Determine the (x, y) coordinate at the center of the cell enclosing the given text.  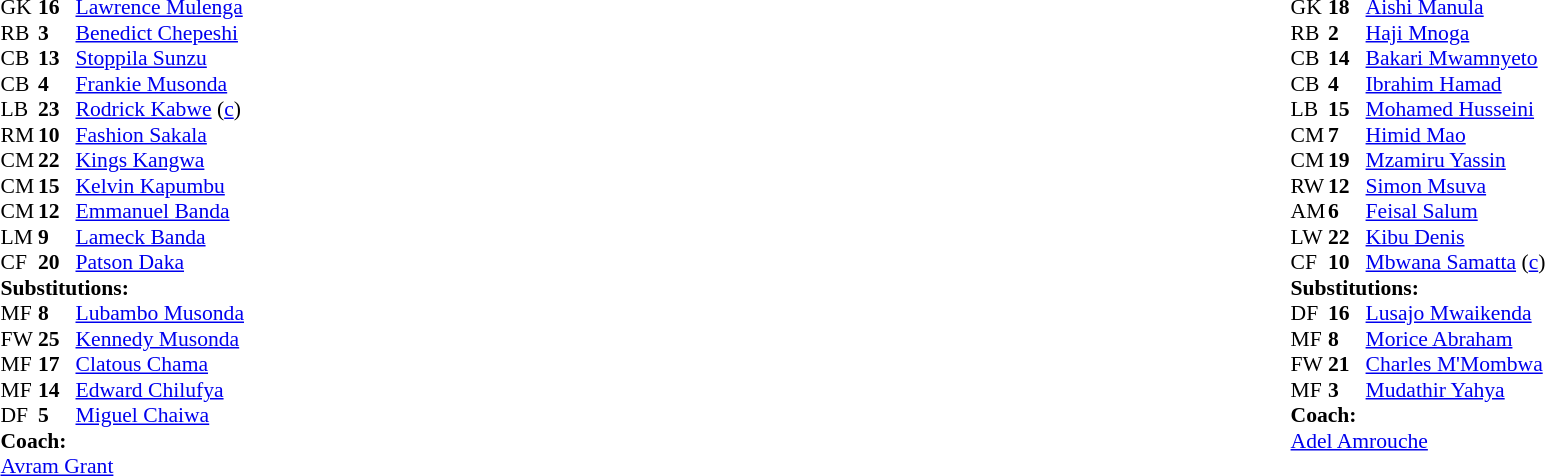
RW (1310, 186)
LM (19, 237)
Fashion Sakala (160, 135)
6 (1347, 211)
Miguel Chaiwa (160, 415)
LW (1310, 237)
21 (1347, 365)
2 (1347, 33)
7 (1347, 135)
Clatous Chama (160, 365)
Kelvin Kapumbu (160, 186)
Stoppila Sunzu (160, 59)
20 (57, 263)
9 (57, 237)
AM (1310, 211)
5 (57, 415)
Rodrick Kabwe (c) (160, 109)
RM (19, 135)
25 (57, 339)
17 (57, 365)
Coach: (122, 441)
13 (57, 59)
Frankie Musonda (160, 84)
Lubambo Musonda (160, 313)
Edward Chilufya (160, 390)
Substitutions: (122, 288)
Patson Daka (160, 263)
23 (57, 109)
Emmanuel Banda (160, 211)
Lameck Banda (160, 237)
19 (1347, 161)
Benedict Chepeshi (160, 33)
16 (1347, 313)
Kings Kangwa (160, 161)
Kennedy Musonda (160, 339)
